Pinpoint the cell where the given text exists, returning its [X, Y] midpoint coordinate. 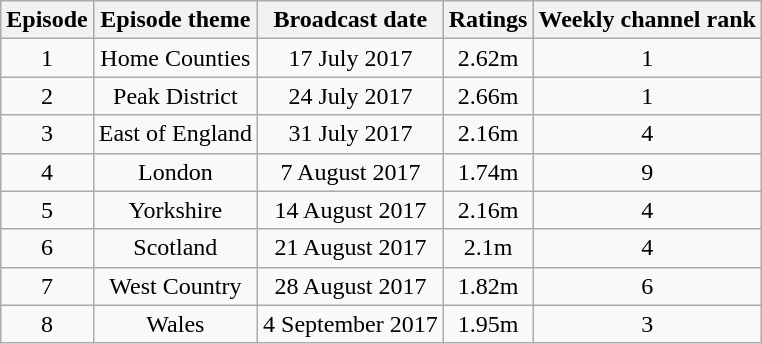
17 July 2017 [351, 58]
5 [47, 210]
9 [647, 172]
Weekly channel rank [647, 20]
1.82m [488, 286]
Broadcast date [351, 20]
East of England [175, 134]
7 [47, 286]
7 August 2017 [351, 172]
1.74m [488, 172]
14 August 2017 [351, 210]
London [175, 172]
West Country [175, 286]
Wales [175, 324]
21 August 2017 [351, 248]
1.95m [488, 324]
Episode theme [175, 20]
24 July 2017 [351, 96]
2.62m [488, 58]
2 [47, 96]
Peak District [175, 96]
Home Counties [175, 58]
Episode [47, 20]
2.1m [488, 248]
Yorkshire [175, 210]
28 August 2017 [351, 286]
Scotland [175, 248]
4 September 2017 [351, 324]
8 [47, 324]
2.66m [488, 96]
Ratings [488, 20]
31 July 2017 [351, 134]
